Find where the given text appears and provide that cell's center as (X, Y) coordinate. 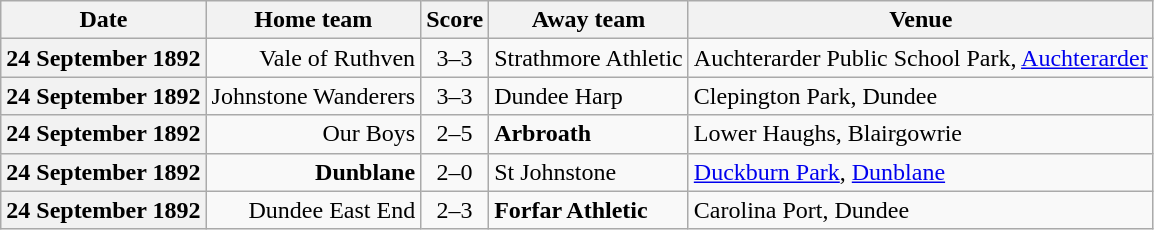
Johnstone Wanderers (314, 96)
Strathmore Athletic (589, 58)
Dundee East End (314, 210)
Clepington Park, Dundee (920, 96)
Auchterarder Public School Park, Auchterarder (920, 58)
Lower Haughs, Blairgowrie (920, 134)
Forfar Athletic (589, 210)
Carolina Port, Dundee (920, 210)
Our Boys (314, 134)
Home team (314, 20)
Dunblane (314, 172)
Vale of Ruthven (314, 58)
Dundee Harp (589, 96)
Duckburn Park, Dunblane (920, 172)
2–5 (455, 134)
2–0 (455, 172)
St Johnstone (589, 172)
Away team (589, 20)
Arbroath (589, 134)
Date (104, 20)
Score (455, 20)
Venue (920, 20)
2–3 (455, 210)
